Identify which cell holds the provided text, then report its [X, Y] central coordinate. 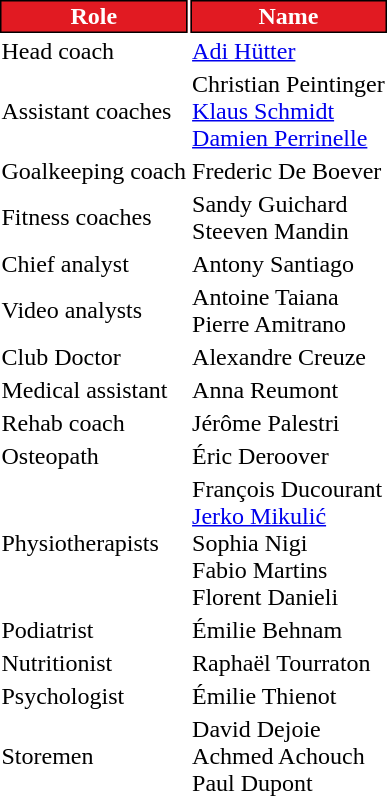
Club Doctor [94, 357]
François Ducourant Jerko Mikulić Sophia Nigi Fabio Martins Florent Danieli [289, 543]
Nutritionist [94, 663]
Adi Hütter [289, 51]
Chief analyst [94, 264]
Podiatrist [94, 630]
Alexandre Creuze [289, 357]
Video analysts [94, 310]
Émilie Behnam [289, 630]
Psychologist [94, 696]
Osteopath [94, 456]
Assistant coaches [94, 111]
Raphaël Tourraton [289, 663]
Frederic De Boever [289, 171]
Fitness coaches [94, 218]
Medical assistant [94, 390]
Antony Santiago [289, 264]
Éric Deroover [289, 456]
Role [94, 16]
Antoine Taiana Pierre Amitrano [289, 310]
Goalkeeping coach [94, 171]
Head coach [94, 51]
Name [289, 16]
Rehab coach [94, 423]
Sandy Guichard Steeven Mandin [289, 218]
Physiotherapists [94, 543]
Émilie Thienot [289, 696]
Christian Peintinger Klaus Schmidt Damien Perrinelle [289, 111]
Anna Reumont [289, 390]
Jérôme Palestri [289, 423]
